Pinpoint the cell where the given text exists, returning its (X, Y) midpoint coordinate. 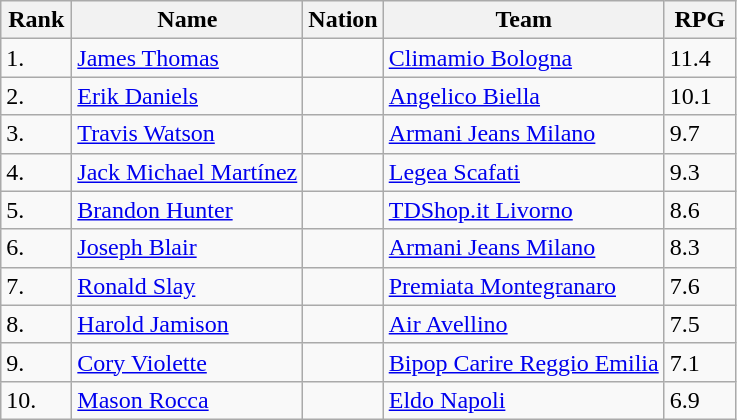
9.3 (700, 172)
8. (36, 324)
2. (36, 96)
3. (36, 134)
Jack Michael Martínez (188, 172)
Air Avellino (524, 324)
10. (36, 400)
Premiata Montegranaro (524, 286)
Rank (36, 20)
Cory Violette (188, 362)
Name (188, 20)
6. (36, 248)
Mason Rocca (188, 400)
Erik Daniels (188, 96)
10.1 (700, 96)
Joseph Blair (188, 248)
7.5 (700, 324)
1. (36, 58)
6.9 (700, 400)
Climamio Bologna (524, 58)
4. (36, 172)
9.7 (700, 134)
Eldo Napoli (524, 400)
8.3 (700, 248)
Travis Watson (188, 134)
Team (524, 20)
Brandon Hunter (188, 210)
RPG (700, 20)
TDShop.it Livorno (524, 210)
7.6 (700, 286)
7.1 (700, 362)
5. (36, 210)
9. (36, 362)
Ronald Slay (188, 286)
Nation (343, 20)
Harold Jamison (188, 324)
Angelico Biella (524, 96)
7. (36, 286)
Bipop Carire Reggio Emilia (524, 362)
8.6 (700, 210)
Legea Scafati (524, 172)
11.4 (700, 58)
James Thomas (188, 58)
